Return the (x, y) coordinate for the center point of the cell that contains the specified text.  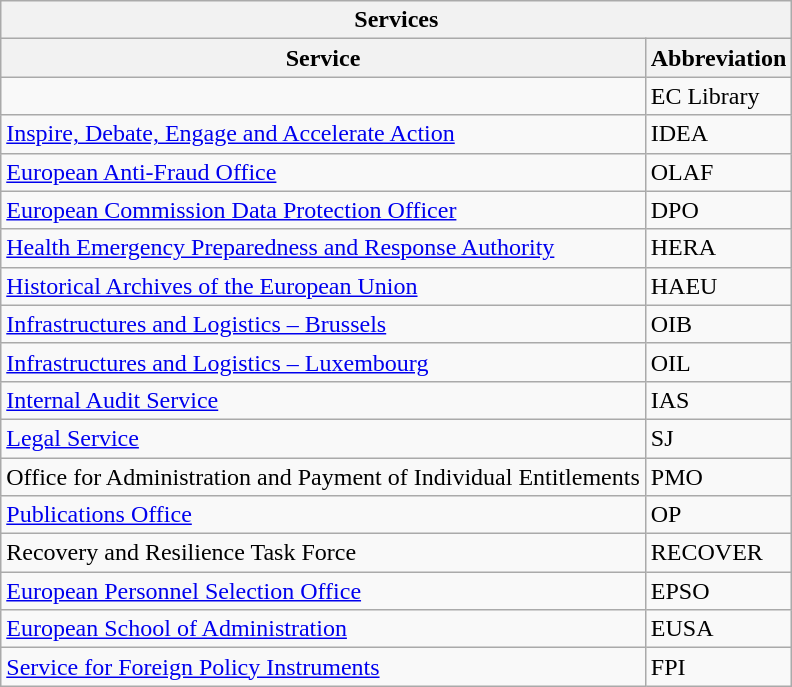
EPSO (718, 591)
RECOVER (718, 553)
Internal Audit Service (324, 400)
European Personnel Selection Office (324, 591)
Service for Foreign Policy Instruments (324, 667)
Health Emergency Preparedness and Response Authority (324, 248)
Infrastructures and Logistics – Luxembourg (324, 362)
OIB (718, 324)
Service (324, 58)
OLAF (718, 172)
OIL (718, 362)
Services (396, 20)
Recovery and Resilience Task Force (324, 553)
PMO (718, 477)
European Anti-Fraud Office (324, 172)
Publications Office (324, 515)
Abbreviation (718, 58)
Office for Administration and Payment of Individual Entitlements (324, 477)
Legal Service (324, 438)
IAS (718, 400)
European Commission Data Protection Officer (324, 210)
Historical Archives of the European Union (324, 286)
SJ (718, 438)
Inspire, Debate, Engage and Accelerate Action (324, 134)
IDEA (718, 134)
EC Library (718, 96)
European School of Administration (324, 629)
DPO (718, 210)
HAEU (718, 286)
Infrastructures and Logistics – Brussels (324, 324)
HERA (718, 248)
FPI (718, 667)
OP (718, 515)
EUSA (718, 629)
